Return [X, Y] of the center of cell containing provided text 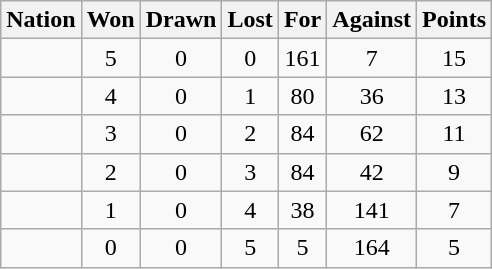
For [302, 20]
Drawn [181, 20]
13 [454, 96]
15 [454, 58]
Won [110, 20]
Lost [250, 20]
62 [372, 134]
36 [372, 96]
42 [372, 172]
Nation [41, 20]
141 [372, 210]
9 [454, 172]
80 [302, 96]
Against [372, 20]
164 [372, 248]
38 [302, 210]
11 [454, 134]
Points [454, 20]
161 [302, 58]
